Detect which cell encompasses the target text, then output its (X, Y) center coordinate. 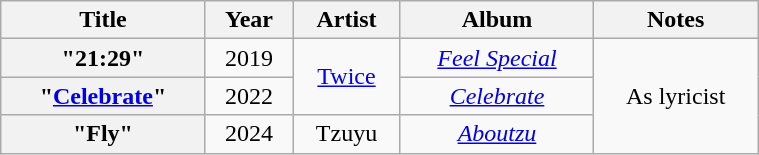
Year (249, 20)
2022 (249, 96)
Artist (346, 20)
As lyricist (676, 96)
Album (496, 20)
Notes (676, 20)
Feel Special (496, 58)
2019 (249, 58)
"Celebrate" (103, 96)
"21:29" (103, 58)
Title (103, 20)
Tzuyu (346, 134)
Twice (346, 77)
Aboutzu (496, 134)
"Fly" (103, 134)
2024 (249, 134)
Celebrate (496, 96)
